Determine the (X, Y) coordinate at the center of the cell enclosing the given text.  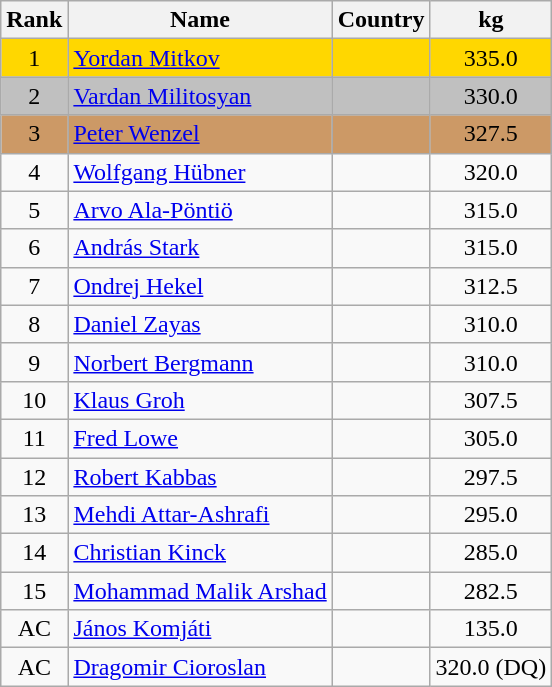
3 (34, 134)
135.0 (491, 629)
7 (34, 286)
Wolfgang Hübner (200, 172)
Yordan Mitkov (200, 58)
1 (34, 58)
335.0 (491, 58)
János Komjáti (200, 629)
Rank (34, 20)
297.5 (491, 477)
282.5 (491, 591)
312.5 (491, 286)
8 (34, 324)
kg (491, 20)
11 (34, 438)
285.0 (491, 553)
Daniel Zayas (200, 324)
Name (200, 20)
305.0 (491, 438)
Arvo Ala-Pöntiö (200, 210)
9 (34, 362)
Christian Kinck (200, 553)
13 (34, 515)
Robert Kabbas (200, 477)
10 (34, 400)
Norbert Bergmann (200, 362)
5 (34, 210)
6 (34, 248)
Ondrej Hekel (200, 286)
330.0 (491, 96)
Fred Lowe (200, 438)
12 (34, 477)
Vardan Militosyan (200, 96)
Dragomir Cioroslan (200, 667)
320.0 (DQ) (491, 667)
Peter Wenzel (200, 134)
14 (34, 553)
320.0 (491, 172)
307.5 (491, 400)
4 (34, 172)
Klaus Groh (200, 400)
Mehdi Attar-Ashrafi (200, 515)
Mohammad Malik Arshad (200, 591)
András Stark (200, 248)
327.5 (491, 134)
Country (381, 20)
15 (34, 591)
2 (34, 96)
295.0 (491, 515)
